Identify which cell holds the provided text, then report its (X, Y) central coordinate. 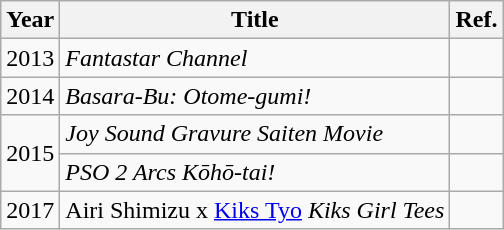
Joy Sound Gravure Saiten Movie (255, 134)
2017 (30, 210)
Airi Shimizu x Kiks Tyo Kiks Girl Tees (255, 210)
2015 (30, 153)
Title (255, 20)
PSO 2 Arcs Kōhō-tai! (255, 172)
2013 (30, 58)
Fantastar Channel (255, 58)
2014 (30, 96)
Ref. (476, 20)
Basara-Bu: Otome-gumi! (255, 96)
Year (30, 20)
